For the text-containing cell, return its midpoint in (x, y) coordinate format. 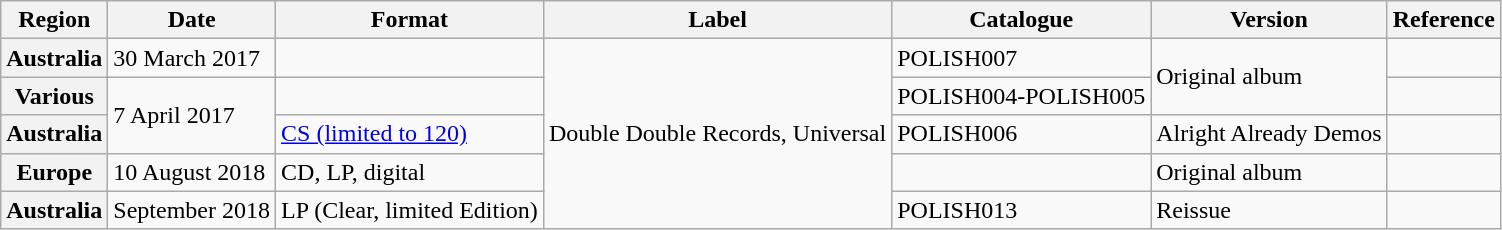
Region (54, 20)
Catalogue (1022, 20)
CD, LP, digital (410, 172)
7 April 2017 (192, 115)
POLISH006 (1022, 134)
Various (54, 96)
Alright Already Demos (1269, 134)
Date (192, 20)
POLISH007 (1022, 58)
September 2018 (192, 210)
Europe (54, 172)
CS (limited to 120) (410, 134)
Double Double Records, Universal (717, 134)
LP (Clear, limited Edition) (410, 210)
10 August 2018 (192, 172)
Reference (1444, 20)
POLISH013 (1022, 210)
Format (410, 20)
Version (1269, 20)
Reissue (1269, 210)
Label (717, 20)
POLISH004-POLISH005 (1022, 96)
30 March 2017 (192, 58)
